Return (x, y) of the center of cell containing provided text 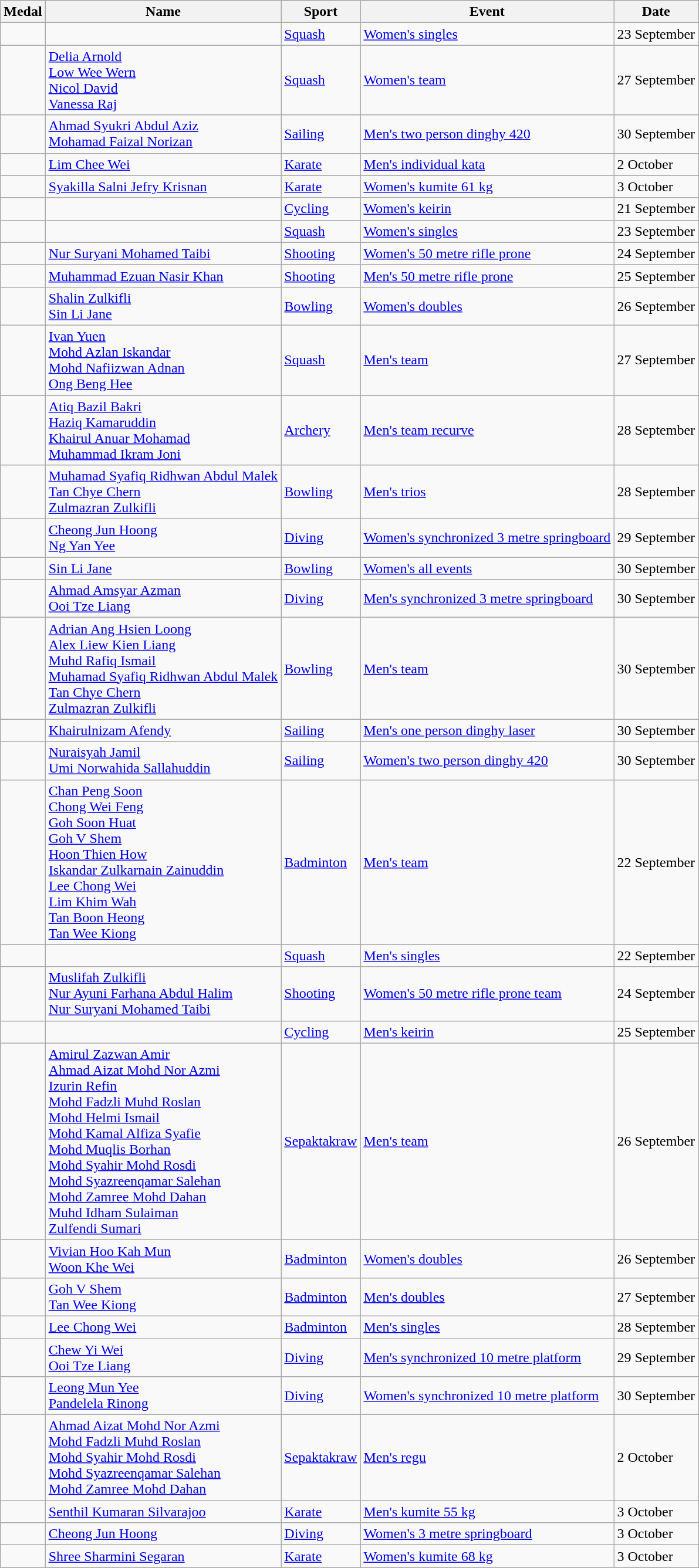
Leong Mun YeePandelela Rinong (163, 1396)
Chew Yi WeiOoi Tze Liang (163, 1357)
Ahmad Syukri Abdul AzizMohamad Faizal Norizan (163, 134)
Shree Sharmini Segaran (163, 1556)
Women's keirin (487, 209)
Muhammad Ezuan Nasir Khan (163, 276)
Vivian Hoo Kah MunWoon Khe Wei (163, 1259)
Syakilla Salni Jefry Krisnan (163, 187)
Khairulnizam Afendy (163, 730)
Women's 3 metre springboard (487, 1534)
Women's 50 metre rifle prone (487, 253)
Men's keirin (487, 1032)
Muslifah ZulkifliNur Ayuni Farhana Abdul HalimNur Suryani Mohamed Taibi (163, 994)
Women's all events (487, 568)
Men's team recurve (487, 431)
Women's synchronized 3 metre springboard (487, 539)
Chan Peng SoonChong Wei FengGoh Soon HuatGoh V ShemHoon Thien HowIskandar Zulkarnain ZainuddinLee Chong WeiLim Khim WahTan Boon HeongTan Wee Kiong (163, 862)
Men's one person dinghy laser (487, 730)
Name (163, 12)
Ahmad Amsyar AzmanOoi Tze Liang (163, 598)
Men's synchronized 10 metre platform (487, 1357)
Men's kumite 55 kg (487, 1512)
Nuraisyah JamilUmi Norwahida Sallahuddin (163, 760)
Goh V ShemTan Wee Kiong (163, 1296)
Archery (320, 431)
Women's synchronized 10 metre platform (487, 1396)
Muhamad Syafiq Ridhwan Abdul MalekTan Chye ChernZulmazran Zulkifli (163, 492)
Cheong Jun HoongNg Yan Yee (163, 539)
Women's kumite 68 kg (487, 1556)
21 September (656, 209)
Women's two person dinghy 420 (487, 760)
Delia ArnoldLow Wee WernNicol DavidVanessa Raj (163, 80)
Cheong Jun Hoong (163, 1534)
Event (487, 12)
Women's team (487, 80)
Men's trios (487, 492)
Atiq Bazil BakriHaziq KamaruddinKhairul Anuar MohamadMuhammad Ikram Joni (163, 431)
Men's 50 metre rifle prone (487, 276)
Lee Chong Wei (163, 1327)
Sin Li Jane (163, 568)
Women's kumite 61 kg (487, 187)
Shalin ZulkifliSin Li Jane (163, 306)
Men's individual kata (487, 164)
Men's regu (487, 1458)
Women's 50 metre rifle prone team (487, 994)
Men's synchronized 3 metre springboard (487, 598)
Adrian Ang Hsien LoongAlex Liew Kien LiangMuhd Rafiq IsmailMuhamad Syafiq Ridhwan Abdul MalekTan Chye ChernZulmazran Zulkifli (163, 669)
Sport (320, 12)
Senthil Kumaran Silvarajoo (163, 1512)
Ivan YuenMohd Azlan IskandarMohd Nafiizwan AdnanOng Beng Hee (163, 360)
Medal (23, 12)
Ahmad Aizat Mohd Nor AzmiMohd Fadzli Muhd RoslanMohd Syahir Mohd RosdiMohd Syazreenqamar SalehanMohd Zamree Mohd Dahan (163, 1458)
Men's doubles (487, 1296)
Men's two person dinghy 420 (487, 134)
Date (656, 12)
Lim Chee Wei (163, 164)
Nur Suryani Mohamed Taibi (163, 253)
